Return [X, Y] of the center of cell containing provided text 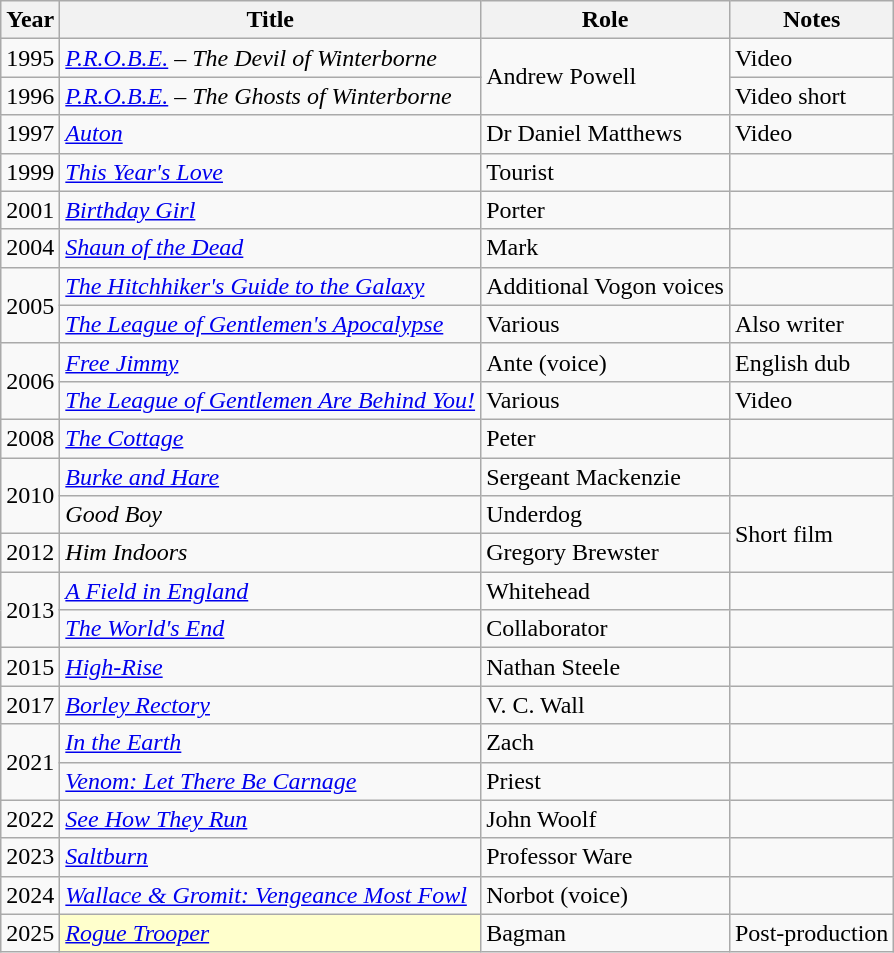
Birthday Girl [270, 210]
Zach [606, 743]
2022 [30, 819]
Burke and Hare [270, 477]
The World's End [270, 629]
2004 [30, 248]
Him Indoors [270, 553]
Nathan Steele [606, 667]
Peter [606, 438]
2010 [30, 496]
The Hitchhiker's Guide to the Galaxy [270, 286]
A Field in England [270, 591]
Norbot (voice) [606, 895]
1995 [30, 58]
2008 [30, 438]
Porter [606, 210]
Tourist [606, 172]
Mark [606, 248]
Professor Ware [606, 857]
Also writer [811, 324]
Collaborator [606, 629]
This Year's Love [270, 172]
Priest [606, 781]
2017 [30, 705]
Title [270, 20]
Role [606, 20]
Short film [811, 534]
2023 [30, 857]
Rogue Trooper [270, 933]
English dub [811, 362]
Post-production [811, 933]
Underdog [606, 515]
Saltburn [270, 857]
2001 [30, 210]
Video short [811, 96]
See How They Run [270, 819]
Sergeant Mackenzie [606, 477]
2024 [30, 895]
Auton [270, 134]
Shaun of the Dead [270, 248]
Notes [811, 20]
Dr Daniel Matthews [606, 134]
Ante (voice) [606, 362]
1999 [30, 172]
Additional Vogon voices [606, 286]
Bagman [606, 933]
P.R.O.B.E. – The Ghosts of Winterborne [270, 96]
1996 [30, 96]
1997 [30, 134]
2012 [30, 553]
High-Rise [270, 667]
2021 [30, 762]
Gregory Brewster [606, 553]
Wallace & Gromit: Vengeance Most Fowl [270, 895]
Year [30, 20]
Free Jimmy [270, 362]
2015 [30, 667]
The League of Gentlemen's Apocalypse [270, 324]
In the Earth [270, 743]
V. C. Wall [606, 705]
Venom: Let There Be Carnage [270, 781]
2005 [30, 305]
The Cottage [270, 438]
Andrew Powell [606, 77]
John Woolf [606, 819]
Good Boy [270, 515]
Borley Rectory [270, 705]
2013 [30, 610]
P.R.O.B.E. – The Devil of Winterborne [270, 58]
Whitehead [606, 591]
2006 [30, 381]
2025 [30, 933]
The League of Gentlemen Are Behind You! [270, 400]
